Determine the (X, Y) coordinate at the center of the cell enclosing the given text.  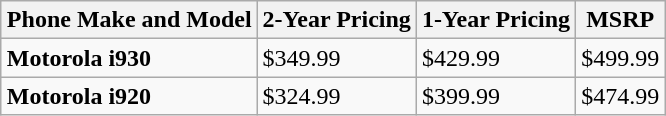
$474.99 (620, 96)
$349.99 (336, 58)
$499.99 (620, 58)
$324.99 (336, 96)
Motorola i920 (129, 96)
$429.99 (496, 58)
2-Year Pricing (336, 20)
$399.99 (496, 96)
1-Year Pricing (496, 20)
Motorola i930 (129, 58)
MSRP (620, 20)
Phone Make and Model (129, 20)
